Pinpoint the cell where the given text exists, returning its [X, Y] midpoint coordinate. 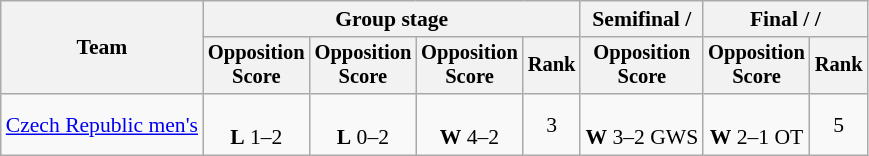
W 3–2 GWS [642, 124]
L 1–2 [256, 124]
Team [102, 48]
W 2–1 OT [756, 124]
W 4–2 [470, 124]
L 0–2 [364, 124]
Final / / [785, 19]
Group stage [392, 19]
3 [552, 124]
5 [839, 124]
Czech Republic men's [102, 124]
Semifinal / [642, 19]
